From the cell containing the given text, extract its center point as [x, y] coordinate. 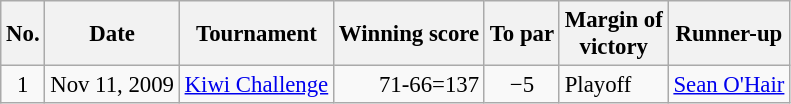
Nov 11, 2009 [112, 85]
Margin ofvictory [614, 34]
Date [112, 34]
Playoff [614, 85]
To par [522, 34]
−5 [522, 85]
1 [23, 85]
Tournament [256, 34]
No. [23, 34]
Winning score [410, 34]
Runner-up [729, 34]
Kiwi Challenge [256, 85]
Sean O'Hair [729, 85]
71-66=137 [410, 85]
